Determine the [x, y] coordinate at the center of the cell enclosing the given text.  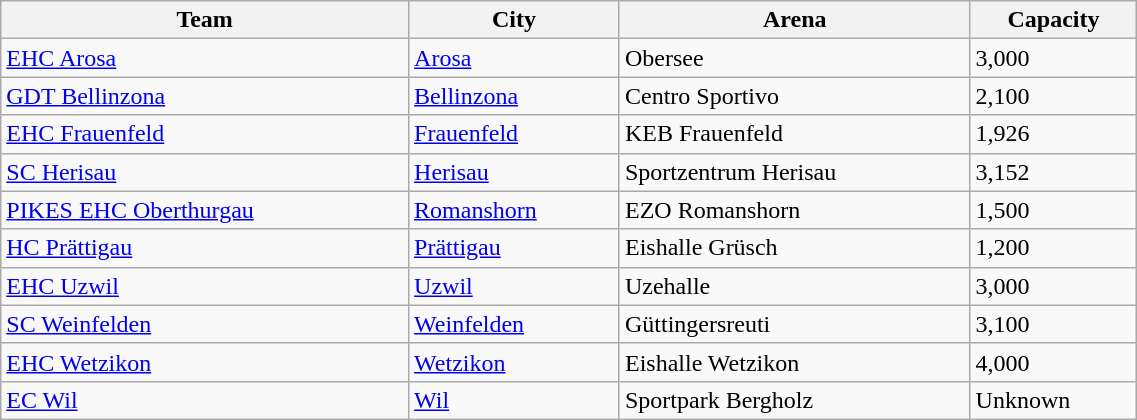
EHC Wetzikon [205, 362]
Güttingersreuti [794, 324]
1,500 [1054, 210]
GDT Bellinzona [205, 96]
4,000 [1054, 362]
Unknown [1054, 400]
Wil [514, 400]
Arosa [514, 58]
EC Wil [205, 400]
Herisau [514, 172]
City [514, 20]
Frauenfeld [514, 134]
EHC Arosa [205, 58]
Romanshorn [514, 210]
Weinfelden [514, 324]
Uzwil [514, 286]
KEB Frauenfeld [794, 134]
EZO Romanshorn [794, 210]
Obersee [794, 58]
Arena [794, 20]
Sportpark Bergholz [794, 400]
Sportzentrum Herisau [794, 172]
2,100 [1054, 96]
SC Herisau [205, 172]
PIKES EHC Oberthurgau [205, 210]
1,200 [1054, 248]
SC Weinfelden [205, 324]
Prättigau [514, 248]
HC Prättigau [205, 248]
Capacity [1054, 20]
3,152 [1054, 172]
Bellinzona [514, 96]
Eishalle Wetzikon [794, 362]
Uzehalle [794, 286]
EHC Uzwil [205, 286]
Eishalle Grüsch [794, 248]
Team [205, 20]
Wetzikon [514, 362]
1,926 [1054, 134]
Centro Sportivo [794, 96]
3,100 [1054, 324]
EHC Frauenfeld [205, 134]
